Provide the (x, y) coordinate of the cell's center where the given text is located.  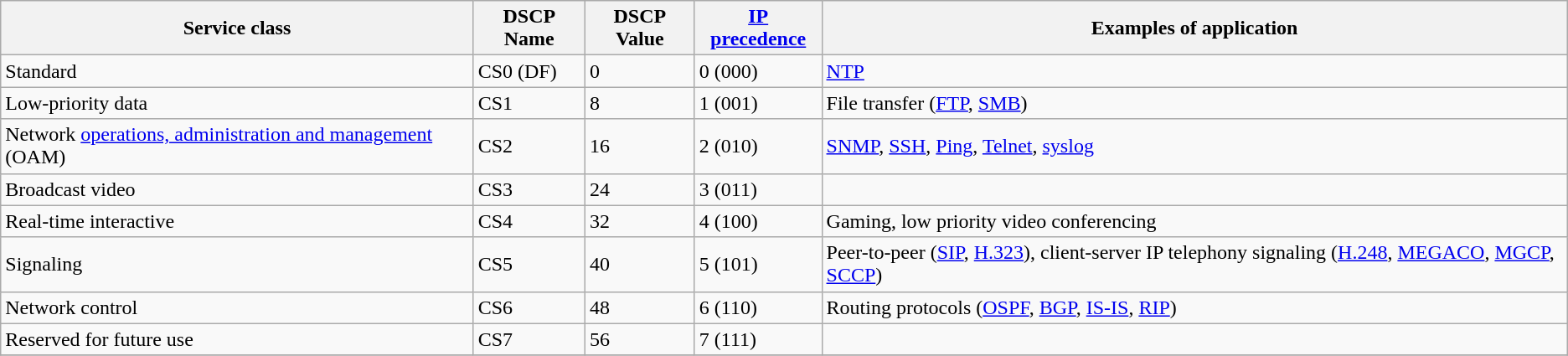
DSCP Value (640, 28)
Reserved for future use (237, 339)
2 (010) (758, 146)
CS7 (529, 339)
0 (000) (758, 71)
Examples of application (1194, 28)
Gaming, low priority video conferencing (1194, 221)
Low-priority data (237, 103)
CS0 (DF) (529, 71)
NTP (1194, 71)
Routing protocols (OSPF, BGP, IS-IS, RIP) (1194, 307)
CS2 (529, 146)
Peer-to-peer (SIP, H.323), client-server IP telephony signaling (H.248, MEGACO, MGCP, SCCP) (1194, 265)
CS4 (529, 221)
CS3 (529, 189)
7 (111) (758, 339)
4 (100) (758, 221)
24 (640, 189)
48 (640, 307)
DSCP Name (529, 28)
16 (640, 146)
32 (640, 221)
3 (011) (758, 189)
8 (640, 103)
Service class (237, 28)
SNMP, SSH, Ping, Telnet, syslog (1194, 146)
1 (001) (758, 103)
Network control (237, 307)
File transfer (FTP, SMB) (1194, 103)
Network operations, administration and management (OAM) (237, 146)
CS5 (529, 265)
CS1 (529, 103)
40 (640, 265)
Standard (237, 71)
IP precedence (758, 28)
0 (640, 71)
5 (101) (758, 265)
Signaling (237, 265)
56 (640, 339)
Broadcast video (237, 189)
6 (110) (758, 307)
Real-time interactive (237, 221)
CS6 (529, 307)
